Detect which cell encompasses the target text, then output its (X, Y) center coordinate. 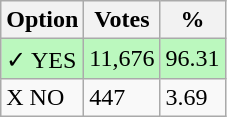
96.31 (192, 59)
447 (122, 97)
% (192, 20)
Option (42, 20)
Votes (122, 20)
11,676 (122, 59)
X NO (42, 97)
✓ YES (42, 59)
3.69 (192, 97)
